Return [x, y] of the center of cell containing provided text 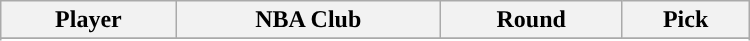
Pick [686, 20]
Player [88, 20]
Round [531, 20]
NBA Club [308, 20]
